Identify which cell holds the provided text, then report its (x, y) central coordinate. 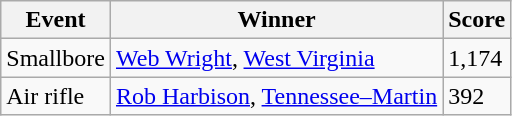
Air rifle (56, 96)
Winner (276, 20)
392 (477, 96)
Rob Harbison, Tennessee–Martin (276, 96)
Score (477, 20)
Web Wright, West Virginia (276, 58)
Smallbore (56, 58)
1,174 (477, 58)
Event (56, 20)
